Identify which cell holds the provided text, then report its [x, y] central coordinate. 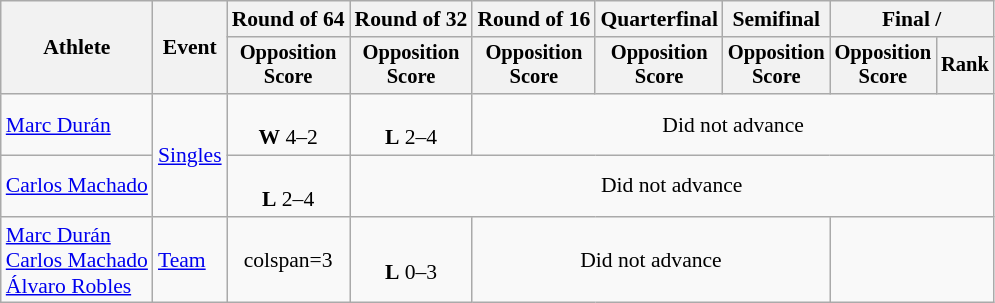
Semifinal [776, 19]
Singles [190, 155]
Marc Durán [77, 124]
W 4–2 [288, 124]
Athlete [77, 48]
Final / [912, 19]
Round of 16 [534, 19]
Round of 32 [412, 19]
Carlos Machado [77, 186]
Event [190, 48]
Round of 64 [288, 19]
Quarterfinal [659, 19]
Rank [965, 66]
